Extract the [X, Y] coordinate from the center of the cell holding the provided text.  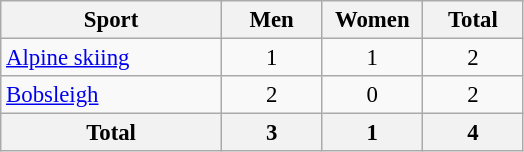
3 [272, 133]
Bobsleigh [112, 95]
Men [272, 20]
0 [372, 95]
4 [474, 133]
Women [372, 20]
Alpine skiing [112, 58]
Sport [112, 20]
